For the text-containing cell, return its midpoint in [x, y] coordinate format. 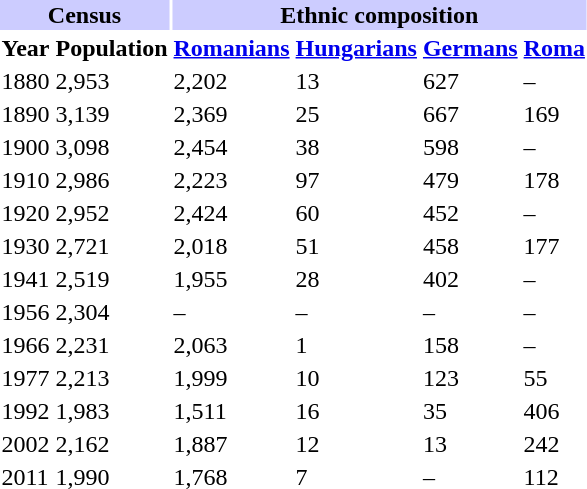
1880 [26, 81]
123 [470, 378]
51 [356, 246]
97 [356, 180]
402 [470, 279]
2,519 [112, 279]
38 [356, 147]
10 [356, 378]
2,952 [112, 213]
2,721 [112, 246]
2,369 [232, 114]
1,887 [232, 444]
1890 [26, 114]
178 [554, 180]
3,139 [112, 114]
55 [554, 378]
406 [554, 411]
242 [554, 444]
158 [470, 345]
177 [554, 246]
2,223 [232, 180]
Census [84, 15]
458 [470, 246]
2002 [26, 444]
Hungarians [356, 48]
Roma [554, 48]
1,511 [232, 411]
1900 [26, 147]
1,999 [232, 378]
2,986 [112, 180]
28 [356, 279]
2,018 [232, 246]
2,953 [112, 81]
1941 [26, 279]
1920 [26, 213]
1,983 [112, 411]
Year [26, 48]
479 [470, 180]
12 [356, 444]
2,202 [232, 81]
Germans [470, 48]
452 [470, 213]
169 [554, 114]
1930 [26, 246]
1977 [26, 378]
667 [470, 114]
35 [470, 411]
2,454 [232, 147]
2,304 [112, 312]
2,162 [112, 444]
16 [356, 411]
2,063 [232, 345]
2,424 [232, 213]
2,213 [112, 378]
1,955 [232, 279]
Population [112, 48]
1 [356, 345]
Romanians [232, 48]
60 [356, 213]
1992 [26, 411]
627 [470, 81]
598 [470, 147]
2,231 [112, 345]
1910 [26, 180]
3,098 [112, 147]
1966 [26, 345]
25 [356, 114]
1956 [26, 312]
Ethnic composition [379, 15]
